Pinpoint the cell where the given text exists, returning its (x, y) midpoint coordinate. 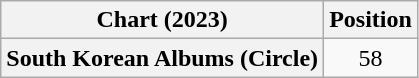
South Korean Albums (Circle) (162, 58)
Chart (2023) (162, 20)
58 (371, 58)
Position (371, 20)
